Scan for the cell matching the given text and deliver its (x, y) coordinate at center. 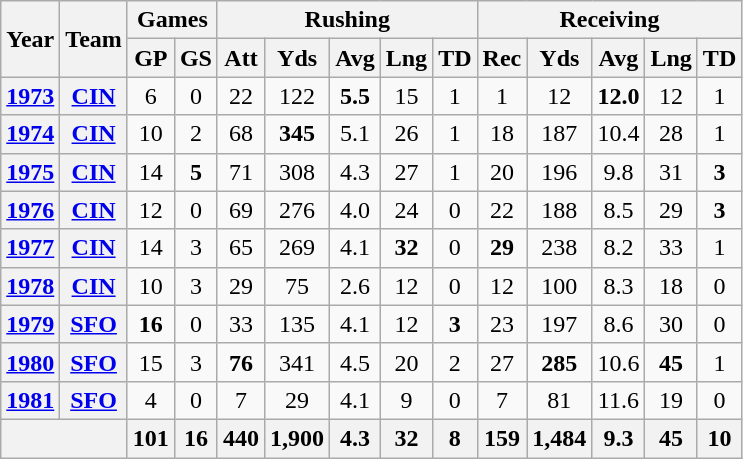
1978 (30, 286)
GP (150, 58)
71 (240, 172)
75 (298, 286)
345 (298, 134)
76 (240, 362)
1973 (30, 96)
269 (298, 248)
1980 (30, 362)
9.8 (618, 172)
19 (671, 400)
Team (94, 39)
31 (671, 172)
Games (172, 20)
1981 (30, 400)
276 (298, 210)
197 (560, 324)
6 (150, 96)
8.5 (618, 210)
30 (671, 324)
81 (560, 400)
11.6 (618, 400)
1,484 (560, 438)
23 (502, 324)
1977 (30, 248)
8.3 (618, 286)
10.4 (618, 134)
8 (455, 438)
101 (150, 438)
28 (671, 134)
285 (560, 362)
196 (560, 172)
4.0 (356, 210)
308 (298, 172)
5 (196, 172)
69 (240, 210)
GS (196, 58)
12.0 (618, 96)
8.6 (618, 324)
135 (298, 324)
24 (406, 210)
9 (406, 400)
440 (240, 438)
100 (560, 286)
4.5 (356, 362)
122 (298, 96)
Rushing (347, 20)
1976 (30, 210)
188 (560, 210)
10.6 (618, 362)
187 (560, 134)
Receiving (610, 20)
26 (406, 134)
5.5 (356, 96)
4 (150, 400)
68 (240, 134)
1974 (30, 134)
8.2 (618, 248)
Att (240, 58)
1,900 (298, 438)
2.6 (356, 286)
Rec (502, 58)
1975 (30, 172)
Year (30, 39)
65 (240, 248)
1979 (30, 324)
9.3 (618, 438)
238 (560, 248)
159 (502, 438)
5.1 (356, 134)
341 (298, 362)
